From the cell containing the given text, extract its center point as [x, y] coordinate. 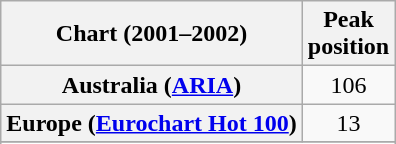
106 [348, 85]
Peakposition [348, 34]
Europe (Eurochart Hot 100) [152, 123]
Australia (ARIA) [152, 85]
Chart (2001–2002) [152, 34]
13 [348, 123]
